Identify which cell holds the provided text, then report its [x, y] central coordinate. 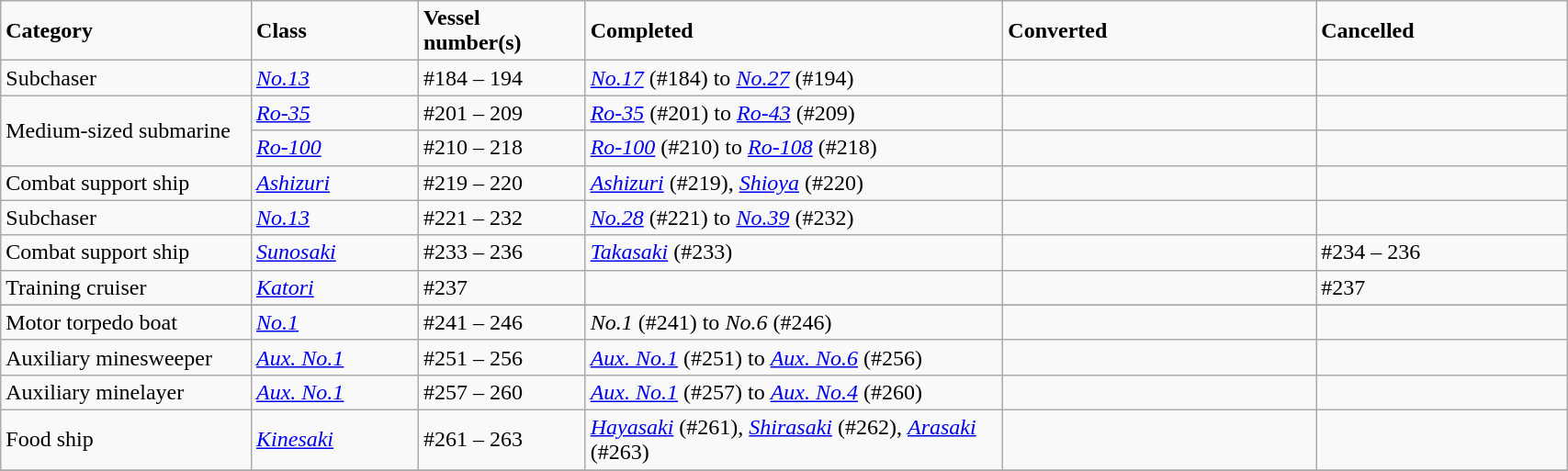
Ro-35 [335, 113]
Auxiliary minelayer [127, 392]
Category [127, 31]
#241 – 246 [502, 322]
Converted [1159, 31]
Medium-sized submarine [127, 130]
Katori [335, 287]
#201 – 209 [502, 113]
Ashizuri (#219), Shioya (#220) [794, 183]
#257 – 260 [502, 392]
Vessel number(s) [502, 31]
Ashizuri [335, 183]
Hayasaki (#261), Shirasaki (#262), Arasaki (#263) [794, 439]
No.1 (#241) to No.6 (#246) [794, 322]
Auxiliary minesweeper [127, 357]
Food ship [127, 439]
Aux. No.1 (#251) to Aux. No.6 (#256) [794, 357]
#210 – 218 [502, 148]
Ro-100 [335, 148]
Class [335, 31]
Ro-100 (#210) to Ro-108 (#218) [794, 148]
Cancelled [1442, 31]
No.28 (#221) to No.39 (#232) [794, 218]
Takasaki (#233) [794, 252]
Motor torpedo boat [127, 322]
#251 – 256 [502, 357]
#261 – 263 [502, 439]
#233 – 236 [502, 252]
No.17 (#184) to No.27 (#194) [794, 78]
Sunosaki [335, 252]
Training cruiser [127, 287]
Kinesaki [335, 439]
#221 – 232 [502, 218]
#219 – 220 [502, 183]
#184 – 194 [502, 78]
Completed [794, 31]
No.1 [335, 322]
#234 – 236 [1442, 252]
Ro-35 (#201) to Ro-43 (#209) [794, 113]
Aux. No.1 (#257) to Aux. No.4 (#260) [794, 392]
